Output the (x, y) coordinate of the center of the cell containing the given text.  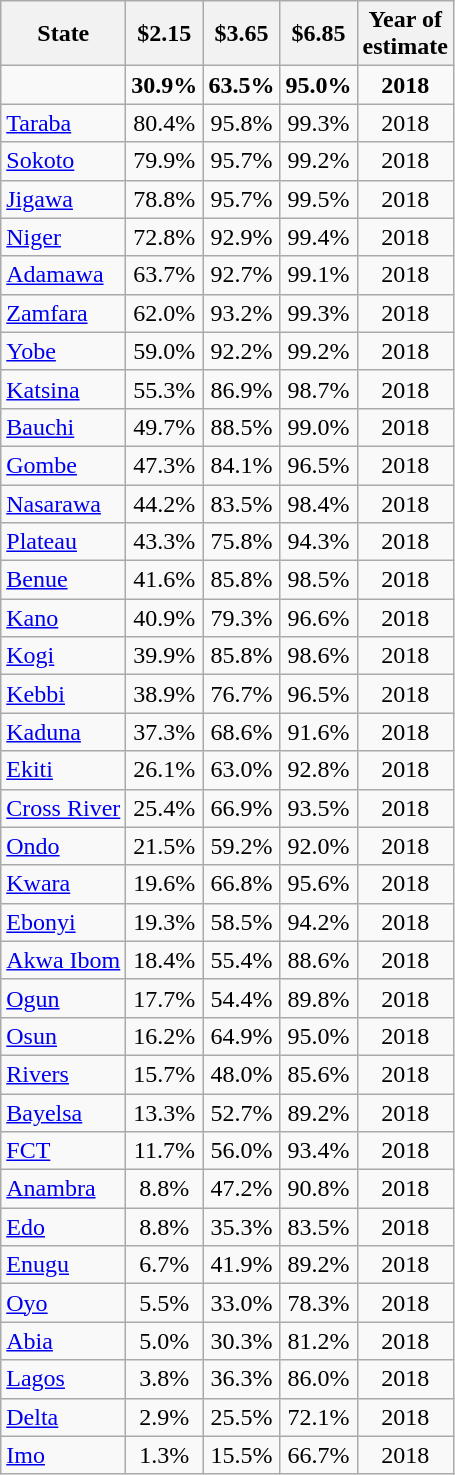
Lagos (64, 1379)
99.4% (318, 237)
Oyo (64, 1303)
Nasarawa (64, 503)
76.7% (242, 694)
State (64, 34)
93.2% (242, 313)
99.5% (318, 199)
17.7% (164, 998)
Ondo (64, 846)
85.6% (318, 1074)
Plateau (64, 542)
55.3% (164, 389)
Kogi (64, 656)
95.8% (242, 123)
Kano (64, 618)
52.7% (242, 1113)
72.1% (318, 1417)
18.4% (164, 960)
Yobe (64, 351)
98.5% (318, 580)
68.6% (242, 732)
Gombe (64, 465)
25.5% (242, 1417)
33.0% (242, 1303)
62.0% (164, 313)
99.0% (318, 427)
94.2% (318, 922)
Jigawa (64, 199)
Niger (64, 237)
41.6% (164, 580)
98.6% (318, 656)
58.5% (242, 922)
92.9% (242, 237)
79.9% (164, 161)
93.4% (318, 1151)
86.0% (318, 1379)
1.3% (164, 1455)
2.9% (164, 1417)
Katsina (64, 389)
Adamawa (64, 275)
13.3% (164, 1113)
63.5% (242, 85)
86.9% (242, 389)
Imo (64, 1455)
26.1% (164, 770)
84.1% (242, 465)
Year ofestimate (405, 34)
Cross River (64, 808)
54.4% (242, 998)
99.1% (318, 275)
63.7% (164, 275)
80.4% (164, 123)
Anambra (64, 1189)
66.8% (242, 884)
30.9% (164, 85)
Akwa Ibom (64, 960)
92.8% (318, 770)
30.3% (242, 1341)
90.8% (318, 1189)
43.3% (164, 542)
95.6% (318, 884)
55.4% (242, 960)
94.3% (318, 542)
15.5% (242, 1455)
49.7% (164, 427)
89.8% (318, 998)
92.0% (318, 846)
5.0% (164, 1341)
FCT (64, 1151)
63.0% (242, 770)
25.4% (164, 808)
3.8% (164, 1379)
5.5% (164, 1303)
78.3% (318, 1303)
91.6% (318, 732)
35.3% (242, 1227)
96.6% (318, 618)
$2.15 (164, 34)
Enugu (64, 1265)
92.7% (242, 275)
6.7% (164, 1265)
79.3% (242, 618)
Bayelsa (64, 1113)
19.3% (164, 922)
Edo (64, 1227)
21.5% (164, 846)
64.9% (242, 1036)
$3.65 (242, 34)
78.8% (164, 199)
15.7% (164, 1074)
47.3% (164, 465)
48.0% (242, 1074)
75.8% (242, 542)
47.2% (242, 1189)
59.2% (242, 846)
$6.85 (318, 34)
Ogun (64, 998)
39.9% (164, 656)
Sokoto (64, 161)
59.0% (164, 351)
66.7% (318, 1455)
Taraba (64, 123)
38.9% (164, 694)
Kaduna (64, 732)
Ebonyi (64, 922)
Rivers (64, 1074)
19.6% (164, 884)
88.6% (318, 960)
37.3% (164, 732)
Ekiti (64, 770)
44.2% (164, 503)
88.5% (242, 427)
Bauchi (64, 427)
16.2% (164, 1036)
40.9% (164, 618)
98.7% (318, 389)
93.5% (318, 808)
41.9% (242, 1265)
Benue (64, 580)
Kebbi (64, 694)
98.4% (318, 503)
Delta (64, 1417)
36.3% (242, 1379)
Osun (64, 1036)
81.2% (318, 1341)
66.9% (242, 808)
Zamfara (64, 313)
72.8% (164, 237)
Kwara (64, 884)
Abia (64, 1341)
56.0% (242, 1151)
11.7% (164, 1151)
92.2% (242, 351)
